Return the [X, Y] coordinate for the center point of the cell that contains the specified text.  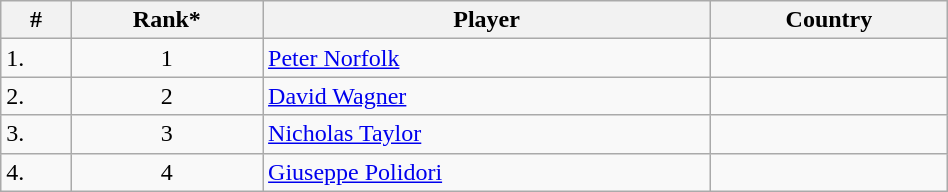
4. [36, 172]
Peter Norfolk [487, 58]
Country [830, 20]
1. [36, 58]
2 [166, 96]
Player [487, 20]
3. [36, 134]
1 [166, 58]
David Wagner [487, 96]
4 [166, 172]
# [36, 20]
Rank* [166, 20]
2. [36, 96]
3 [166, 134]
Giuseppe Polidori [487, 172]
Nicholas Taylor [487, 134]
